For the text-containing cell, return its midpoint in [x, y] coordinate format. 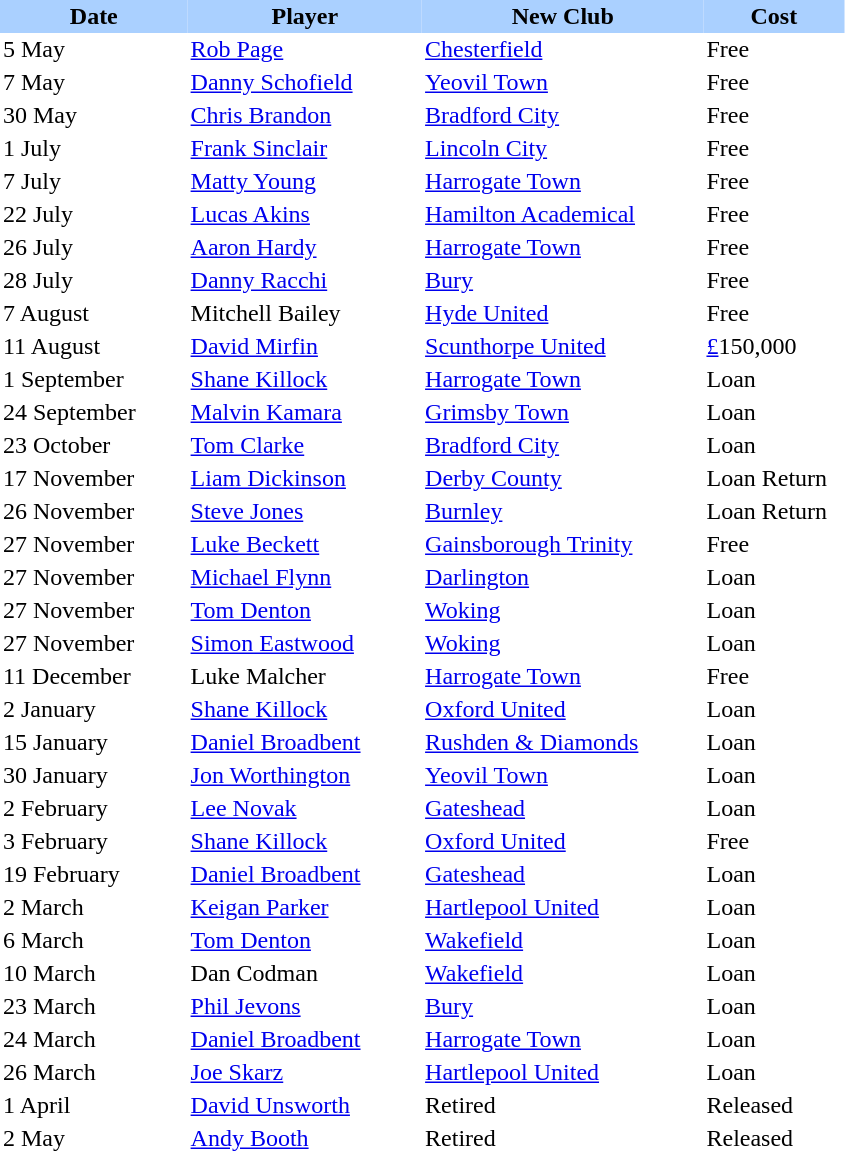
Mitchell Bailey [305, 314]
Aaron Hardy [305, 248]
Retired [562, 1106]
2 January [94, 710]
Grimsby Town [562, 412]
Malvin Kamara [305, 412]
David Unsworth [305, 1106]
Released [774, 1106]
5 May [94, 50]
7 May [94, 82]
Phil Jevons [305, 1006]
Darlington [562, 578]
Danny Schofield [305, 82]
24 September [94, 412]
Rushden & Diamonds [562, 742]
Simon Eastwood [305, 644]
30 January [94, 776]
Dan Codman [305, 974]
New Club [562, 16]
Lincoln City [562, 148]
Burnley [562, 512]
11 August [94, 346]
Luke Malcher [305, 676]
Scunthorpe United [562, 346]
David Mirfin [305, 346]
30 May [94, 116]
7 July [94, 182]
1 September [94, 380]
Steve Jones [305, 512]
26 March [94, 1072]
Player [305, 16]
26 July [94, 248]
Chesterfield [562, 50]
3 February [94, 842]
10 March [94, 974]
6 March [94, 940]
Date [94, 16]
23 October [94, 446]
Cost [774, 16]
11 December [94, 676]
15 January [94, 742]
Liam Dickinson [305, 478]
Chris Brandon [305, 116]
Tom Clarke [305, 446]
£150,000 [774, 346]
Joe Skarz [305, 1072]
Matty Young [305, 182]
Gainsborough Trinity [562, 544]
28 July [94, 280]
Michael Flynn [305, 578]
Rob Page [305, 50]
22 July [94, 214]
19 February [94, 874]
23 March [94, 1006]
Frank Sinclair [305, 148]
Luke Beckett [305, 544]
Hamilton Academical [562, 214]
Derby County [562, 478]
Danny Racchi [305, 280]
2 February [94, 808]
Lee Novak [305, 808]
26 November [94, 512]
1 April [94, 1106]
Jon Worthington [305, 776]
24 March [94, 1040]
1 July [94, 148]
Keigan Parker [305, 908]
Hyde United [562, 314]
17 November [94, 478]
2 March [94, 908]
7 August [94, 314]
Lucas Akins [305, 214]
